Pinpoint the cell where the given text exists, returning its [X, Y] midpoint coordinate. 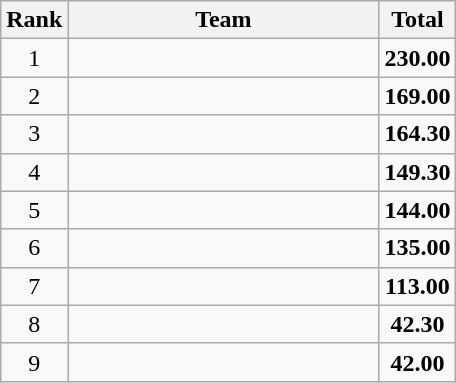
42.00 [418, 362]
1 [34, 58]
149.30 [418, 172]
113.00 [418, 286]
9 [34, 362]
Total [418, 20]
2 [34, 96]
Team [224, 20]
4 [34, 172]
144.00 [418, 210]
Rank [34, 20]
230.00 [418, 58]
164.30 [418, 134]
8 [34, 324]
5 [34, 210]
7 [34, 286]
169.00 [418, 96]
6 [34, 248]
135.00 [418, 248]
42.30 [418, 324]
3 [34, 134]
